Search for the cell housing the specified text and yield its (x, y) center coordinate. 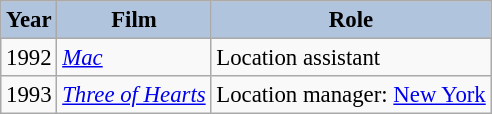
Three of Hearts (134, 95)
Mac (134, 58)
Film (134, 20)
Year (29, 20)
Role (351, 20)
1992 (29, 58)
1993 (29, 95)
Location assistant (351, 58)
Location manager: New York (351, 95)
